For the text-containing cell, return its midpoint in (X, Y) coordinate format. 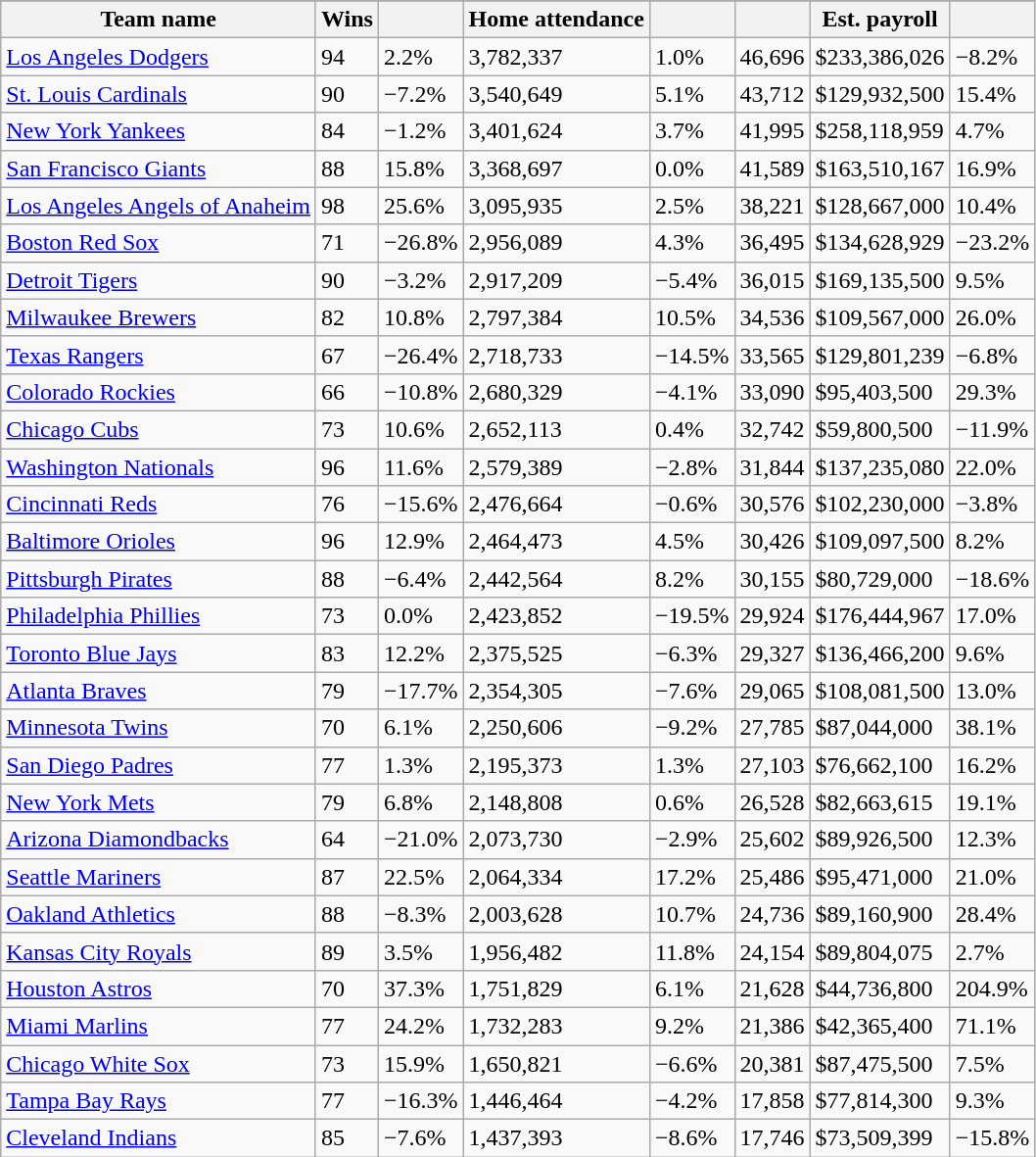
2,956,089 (556, 243)
$258,118,959 (879, 131)
−16.3% (421, 1101)
Milwaukee Brewers (159, 317)
−2.8% (691, 467)
3.7% (691, 131)
17.2% (691, 877)
Seattle Mariners (159, 877)
Toronto Blue Jays (159, 653)
$89,804,075 (879, 951)
25,602 (772, 840)
16.9% (993, 169)
36,015 (772, 280)
Team name (159, 20)
San Francisco Giants (159, 169)
$42,365,400 (879, 1026)
87 (347, 877)
$233,386,026 (879, 57)
Est. payroll (879, 20)
$102,230,000 (879, 505)
33,565 (772, 355)
Philadelphia Phillies (159, 616)
$129,801,239 (879, 355)
25.6% (421, 206)
Kansas City Royals (159, 951)
4.7% (993, 131)
21,386 (772, 1026)
2,148,808 (556, 802)
2,579,389 (556, 467)
10.5% (691, 317)
$169,135,500 (879, 280)
Pittsburgh Pirates (159, 579)
−8.2% (993, 57)
$87,044,000 (879, 728)
15.4% (993, 94)
1,732,283 (556, 1026)
$76,662,100 (879, 765)
$108,081,500 (879, 691)
2,442,564 (556, 579)
−15.8% (993, 1138)
16.2% (993, 765)
0.6% (691, 802)
−6.3% (691, 653)
−6.6% (691, 1063)
10.8% (421, 317)
10.7% (691, 914)
−17.7% (421, 691)
−8.6% (691, 1138)
Minnesota Twins (159, 728)
−26.8% (421, 243)
$77,814,300 (879, 1101)
10.4% (993, 206)
2,375,525 (556, 653)
2,354,305 (556, 691)
29,924 (772, 616)
4.3% (691, 243)
15.8% (421, 169)
New York Mets (159, 802)
2,195,373 (556, 765)
4.5% (691, 542)
21,628 (772, 988)
2,073,730 (556, 840)
−2.9% (691, 840)
1,956,482 (556, 951)
17,858 (772, 1101)
Washington Nationals (159, 467)
204.9% (993, 988)
2,718,733 (556, 355)
41,589 (772, 169)
19.1% (993, 802)
17.0% (993, 616)
31,844 (772, 467)
3,540,649 (556, 94)
11.6% (421, 467)
$176,444,967 (879, 616)
11.8% (691, 951)
66 (347, 392)
3,368,697 (556, 169)
85 (347, 1138)
$109,567,000 (879, 317)
3,401,624 (556, 131)
1,437,393 (556, 1138)
Los Angeles Angels of Anaheim (159, 206)
Tampa Bay Rays (159, 1101)
Cleveland Indians (159, 1138)
2.2% (421, 57)
$82,663,615 (879, 802)
Chicago White Sox (159, 1063)
$95,403,500 (879, 392)
−0.6% (691, 505)
27,103 (772, 765)
26,528 (772, 802)
3,095,935 (556, 206)
Atlanta Braves (159, 691)
84 (347, 131)
Houston Astros (159, 988)
$89,926,500 (879, 840)
−1.2% (421, 131)
$80,729,000 (879, 579)
12.3% (993, 840)
76 (347, 505)
$89,160,900 (879, 914)
27,785 (772, 728)
71.1% (993, 1026)
2,476,664 (556, 505)
Los Angeles Dodgers (159, 57)
30,426 (772, 542)
$134,628,929 (879, 243)
29,327 (772, 653)
30,576 (772, 505)
2,680,329 (556, 392)
−4.1% (691, 392)
−15.6% (421, 505)
Chicago Cubs (159, 429)
−7.2% (421, 94)
28.4% (993, 914)
6.8% (421, 802)
71 (347, 243)
Miami Marlins (159, 1026)
$136,466,200 (879, 653)
15.9% (421, 1063)
−6.8% (993, 355)
32,742 (772, 429)
Arizona Diamondbacks (159, 840)
Detroit Tigers (159, 280)
12.9% (421, 542)
9.5% (993, 280)
2,464,473 (556, 542)
3.5% (421, 951)
33,090 (772, 392)
43,712 (772, 94)
22.5% (421, 877)
64 (347, 840)
0.4% (691, 429)
29.3% (993, 392)
$128,667,000 (879, 206)
Texas Rangers (159, 355)
2,250,606 (556, 728)
83 (347, 653)
2,917,209 (556, 280)
9.3% (993, 1101)
Boston Red Sox (159, 243)
25,486 (772, 877)
−4.2% (691, 1101)
2,064,334 (556, 877)
$95,471,000 (879, 877)
−8.3% (421, 914)
New York Yankees (159, 131)
1,751,829 (556, 988)
$137,235,080 (879, 467)
24.2% (421, 1026)
21.0% (993, 877)
38,221 (772, 206)
−11.9% (993, 429)
1,650,821 (556, 1063)
−26.4% (421, 355)
36,495 (772, 243)
2,797,384 (556, 317)
38.1% (993, 728)
San Diego Padres (159, 765)
2.7% (993, 951)
37.3% (421, 988)
41,995 (772, 131)
−14.5% (691, 355)
−19.5% (691, 616)
Oakland Athletics (159, 914)
−10.8% (421, 392)
−18.6% (993, 579)
82 (347, 317)
2,423,852 (556, 616)
−3.8% (993, 505)
94 (347, 57)
Colorado Rockies (159, 392)
$163,510,167 (879, 169)
46,696 (772, 57)
12.2% (421, 653)
$73,509,399 (879, 1138)
$59,800,500 (879, 429)
$109,097,500 (879, 542)
1,446,464 (556, 1101)
9.2% (691, 1026)
89 (347, 951)
17,746 (772, 1138)
67 (347, 355)
−5.4% (691, 280)
1.0% (691, 57)
24,736 (772, 914)
10.6% (421, 429)
5.1% (691, 94)
20,381 (772, 1063)
26.0% (993, 317)
13.0% (993, 691)
34,536 (772, 317)
−23.2% (993, 243)
24,154 (772, 951)
−9.2% (691, 728)
St. Louis Cardinals (159, 94)
29,065 (772, 691)
2.5% (691, 206)
2,003,628 (556, 914)
$87,475,500 (879, 1063)
7.5% (993, 1063)
−3.2% (421, 280)
$44,736,800 (879, 988)
$129,932,500 (879, 94)
9.6% (993, 653)
Cincinnati Reds (159, 505)
Home attendance (556, 20)
Baltimore Orioles (159, 542)
22.0% (993, 467)
98 (347, 206)
3,782,337 (556, 57)
−21.0% (421, 840)
30,155 (772, 579)
Wins (347, 20)
−6.4% (421, 579)
2,652,113 (556, 429)
